Search for the cell housing the specified text and yield its [x, y] center coordinate. 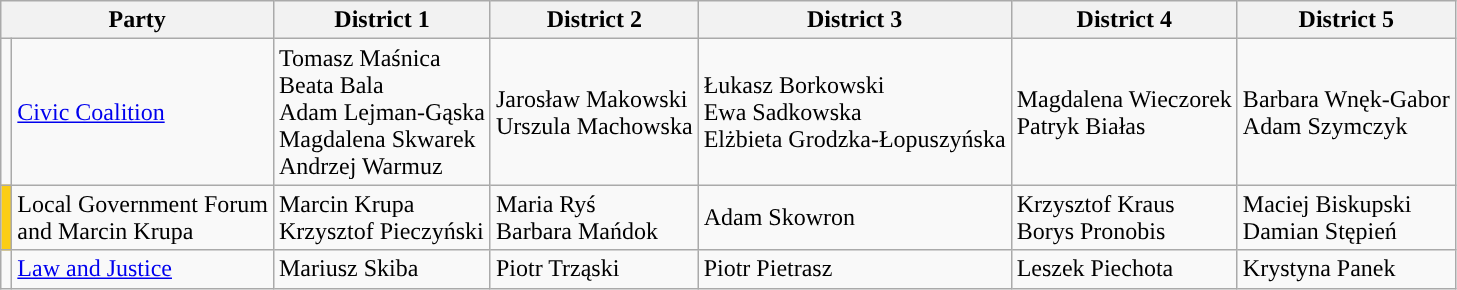
Barbara Wnęk-GaborAdam Szymczyk [1346, 112]
Maciej BiskupskiDamian Stępień [1346, 218]
Krzysztof KrausBorys Pronobis [1124, 218]
Local Government Forumand Marcin Krupa [143, 218]
Tomasz MaśnicaBeata BalaAdam Lejman-GąskaMagdalena SkwarekAndrzej Warmuz [382, 112]
Magdalena WieczorekPatryk Białas [1124, 112]
Maria RyśBarbara Mańdok [594, 218]
District 3 [854, 20]
District 4 [1124, 20]
Krystyna Panek [1346, 269]
Law and Justice [143, 269]
District 1 [382, 20]
District 5 [1346, 20]
Leszek Piechota [1124, 269]
Piotr Pietrasz [854, 269]
Łukasz BorkowskiEwa SadkowskaElżbieta Grodzka-Łopuszyńska [854, 112]
Party [138, 20]
Civic Coalition [143, 112]
Adam Skowron [854, 218]
Mariusz Skiba [382, 269]
District 2 [594, 20]
Marcin KrupaKrzysztof Pieczyński [382, 218]
Jarosław MakowskiUrszula Machowska [594, 112]
Piotr Trząski [594, 269]
